Find where the given text appears and provide that cell's center as (x, y) coordinate. 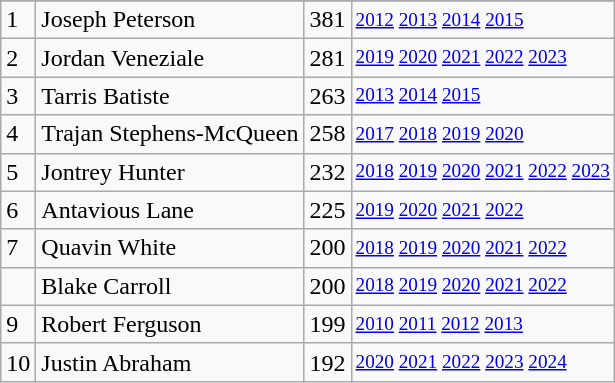
263 (328, 96)
225 (328, 210)
258 (328, 134)
5 (18, 172)
Jontrey Hunter (170, 172)
4 (18, 134)
Tarris Batiste (170, 96)
10 (18, 362)
281 (328, 58)
2013 2014 2015 (483, 96)
2019 2020 2021 2022 2023 (483, 58)
1 (18, 20)
Jordan Veneziale (170, 58)
2010 2011 2012 2013 (483, 324)
2 (18, 58)
2017 2018 2019 2020 (483, 134)
Robert Ferguson (170, 324)
9 (18, 324)
199 (328, 324)
Quavin White (170, 248)
Trajan Stephens-McQueen (170, 134)
Blake Carroll (170, 286)
7 (18, 248)
Justin Abraham (170, 362)
Antavious Lane (170, 210)
Joseph Peterson (170, 20)
192 (328, 362)
2012 2013 2014 2015 (483, 20)
2020 2021 2022 2023 2024 (483, 362)
6 (18, 210)
3 (18, 96)
2019 2020 2021 2022 (483, 210)
381 (328, 20)
2018 2019 2020 2021 2022 2023 (483, 172)
232 (328, 172)
